For the text-containing cell, return its midpoint in [X, Y] coordinate format. 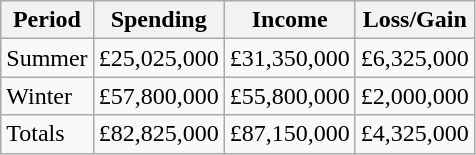
£55,800,000 [290, 96]
£87,150,000 [290, 134]
£25,025,000 [158, 58]
Totals [47, 134]
£57,800,000 [158, 96]
£82,825,000 [158, 134]
£6,325,000 [414, 58]
Income [290, 20]
Winter [47, 96]
Loss/Gain [414, 20]
£2,000,000 [414, 96]
£4,325,000 [414, 134]
£31,350,000 [290, 58]
Summer [47, 58]
Spending [158, 20]
Period [47, 20]
